Return the (x, y) coordinate for the center point of the cell that contains the specified text.  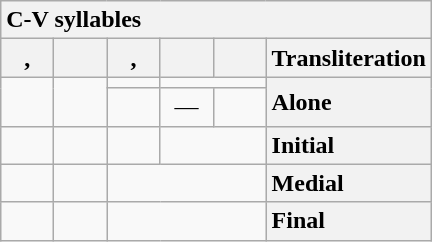
Transliteration (348, 58)
Initial (348, 145)
Medial (348, 183)
C-V syllables (216, 20)
— (186, 107)
Alone (348, 102)
Final (348, 221)
